Detect which cell encompasses the target text, then output its (x, y) center coordinate. 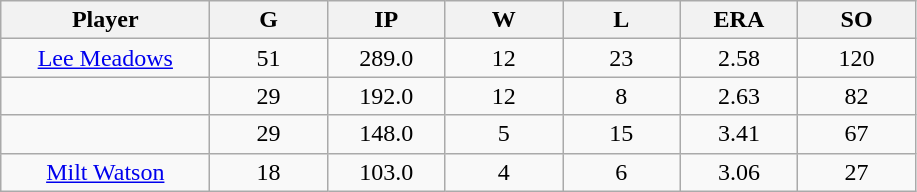
2.63 (739, 96)
5 (504, 134)
23 (622, 58)
192.0 (386, 96)
Lee Meadows (106, 58)
6 (622, 172)
67 (857, 134)
G (269, 20)
3.06 (739, 172)
ERA (739, 20)
8 (622, 96)
Milt Watson (106, 172)
L (622, 20)
27 (857, 172)
148.0 (386, 134)
W (504, 20)
IP (386, 20)
18 (269, 172)
51 (269, 58)
120 (857, 58)
2.58 (739, 58)
15 (622, 134)
103.0 (386, 172)
289.0 (386, 58)
SO (857, 20)
4 (504, 172)
3.41 (739, 134)
Player (106, 20)
82 (857, 96)
